Capture the cell that displays the provided text and extract its (X, Y) central coordinate. 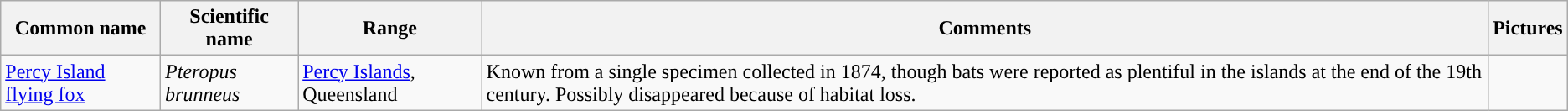
Range (390, 29)
Comments (985, 29)
Pictures (1528, 29)
Percy Islands, Queensland (390, 82)
Percy Island flying fox (80, 82)
Pteropus brunneus (230, 82)
Scientific name (230, 29)
Common name (80, 29)
